For the text-containing cell, return its midpoint in [x, y] coordinate format. 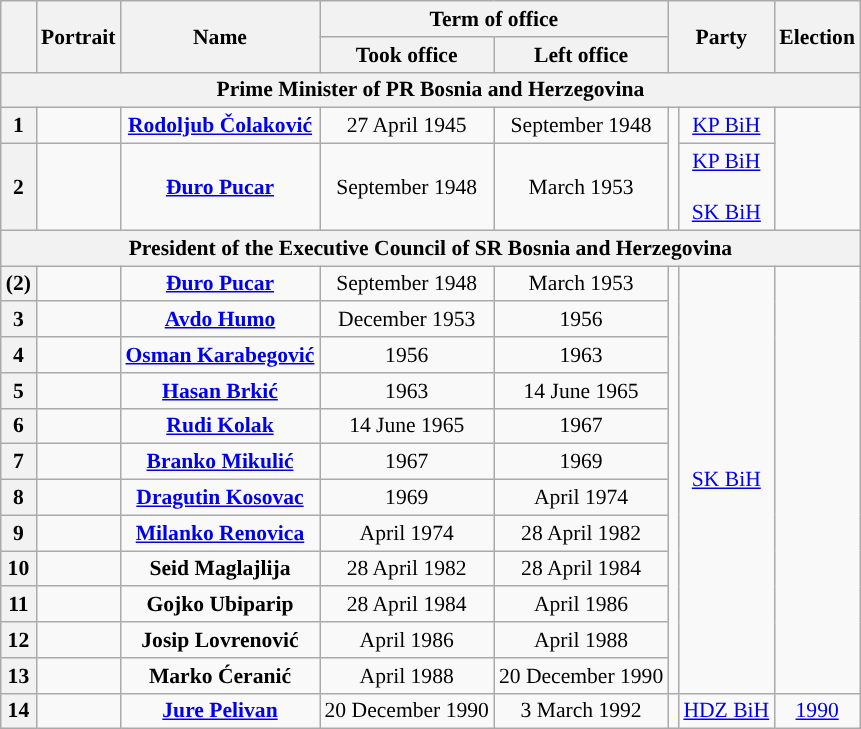
2 [18, 188]
1 [18, 126]
4 [18, 355]
HDZ BiH [726, 711]
Prime Minister of PR Bosnia and Herzegovina [430, 90]
27 April 1945 [407, 126]
President of the Executive Council of SR Bosnia and Herzegovina [430, 248]
Took office [407, 55]
9 [18, 533]
7 [18, 462]
Term of office [494, 19]
Party [721, 36]
6 [18, 426]
Hasan Brkić [220, 391]
Milanko Renovica [220, 533]
13 [18, 676]
1990 [817, 711]
12 [18, 640]
KP BiH [726, 126]
KP BiHSK BiH [726, 188]
Seid Maglajlija [220, 569]
Jure Pelivan [220, 711]
Marko Ćeranić [220, 676]
Name [220, 36]
SK BiH [726, 480]
3 [18, 320]
10 [18, 569]
Osman Karabegović [220, 355]
Dragutin Kosovac [220, 498]
(2) [18, 284]
5 [18, 391]
Branko Mikulić [220, 462]
December 1953 [407, 320]
Left office [581, 55]
14 [18, 711]
Avdo Humo [220, 320]
11 [18, 605]
Gojko Ubiparip [220, 605]
Rudi Kolak [220, 426]
3 March 1992 [581, 711]
Josip Lovrenović [220, 640]
Rodoljub Čolaković [220, 126]
Election [817, 36]
Portrait [78, 36]
8 [18, 498]
